Detect which cell encompasses the target text, then output its (x, y) center coordinate. 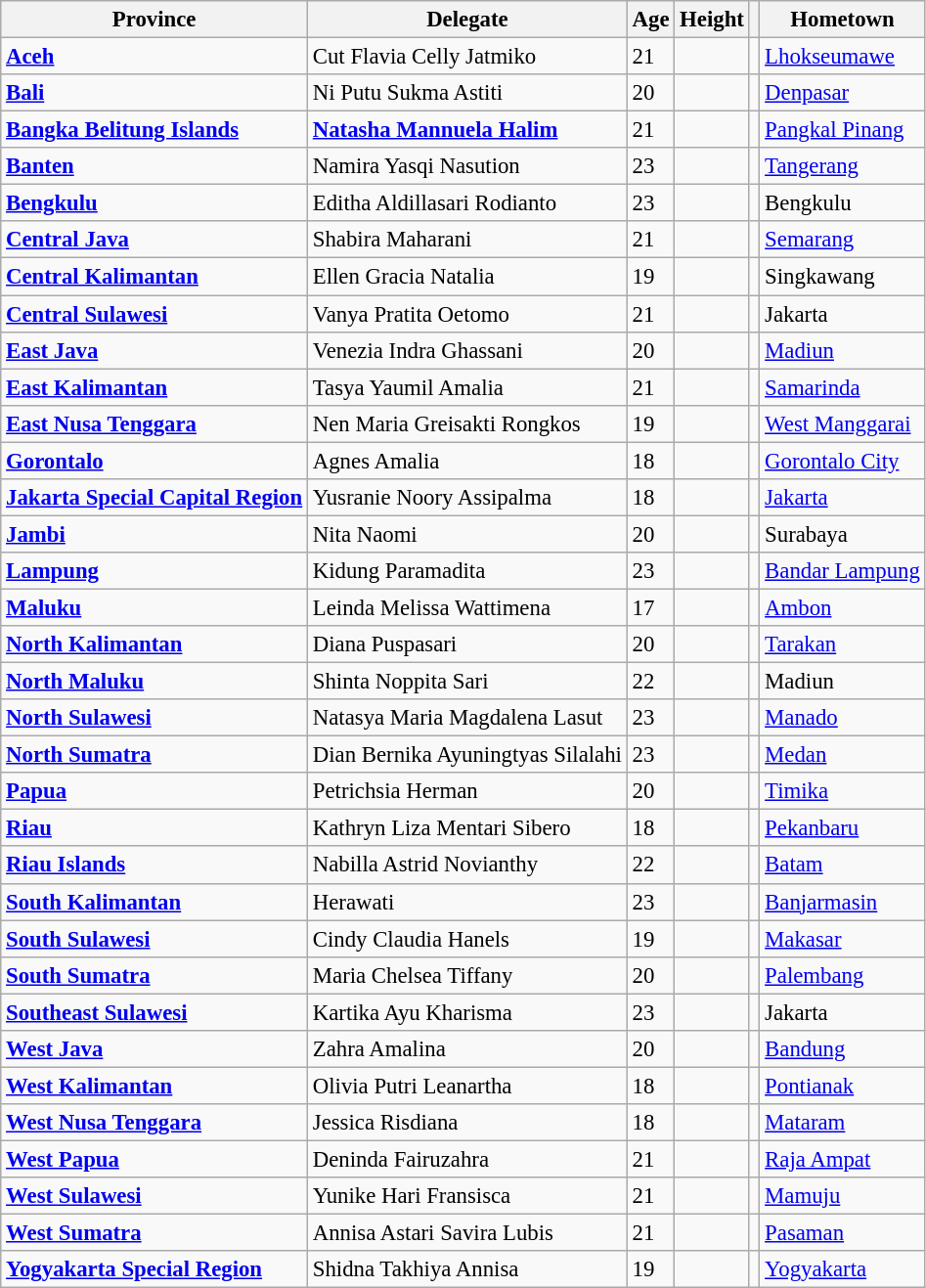
Age (651, 20)
Maria Chelsea Tiffany (467, 975)
Yogyakarta Special Region (154, 1269)
Kartika Ayu Kharisma (467, 1012)
Diana Puspasari (467, 644)
West Nusa Tenggara (154, 1123)
Aceh (154, 57)
West Kalimantan (154, 1086)
Bangka Belitung Islands (154, 130)
Kathryn Liza Mentari Sibero (467, 828)
East Nusa Tenggara (154, 423)
Mamuju (843, 1196)
Nita Naomi (467, 534)
Natasha Mannuela Halim (467, 130)
Herawati (467, 902)
Surabaya (843, 534)
Petrichsia Herman (467, 791)
Nen Maria Greisakti Rongkos (467, 423)
Banten (154, 166)
Leinda Melissa Wattimena (467, 607)
West Java (154, 1049)
Vanya Pratita Oetomo (467, 314)
Shinta Noppita Sari (467, 682)
Pontianak (843, 1086)
East Java (154, 350)
Lhokseumawe (843, 57)
Semarang (843, 240)
Nabilla Astrid Novianthy (467, 866)
Cut Flavia Celly Jatmiko (467, 57)
Gorontalo (154, 461)
West Sulawesi (154, 1196)
Raja Ampat (843, 1159)
Deninda Fairuzahra (467, 1159)
Southeast Sulawesi (154, 1012)
Venezia Indra Ghassani (467, 350)
Mataram (843, 1123)
Delegate (467, 20)
South Kalimantan (154, 902)
Pangkal Pinang (843, 130)
Agnes Amalia (467, 461)
Timika (843, 791)
Bali (154, 93)
Height (712, 20)
Bandar Lampung (843, 571)
Province (154, 20)
Natasya Maria Magdalena Lasut (467, 718)
South Sulawesi (154, 939)
Maluku (154, 607)
Manado (843, 718)
Ni Putu Sukma Astiti (467, 93)
Shabira Maharani (467, 240)
Central Kalimantan (154, 277)
South Sumatra (154, 975)
Kidung Paramadita (467, 571)
Tarakan (843, 644)
Singkawang (843, 277)
Shidna Takhiya Annisa (467, 1269)
Denpasar (843, 93)
Bandung (843, 1049)
West Sumatra (154, 1233)
Riau (154, 828)
Central Java (154, 240)
Jambi (154, 534)
Batam (843, 866)
Lampung (154, 571)
Jessica Risdiana (467, 1123)
Tasya Yaumil Amalia (467, 387)
North Sulawesi (154, 718)
Banjarmasin (843, 902)
Papua (154, 791)
Makasar (843, 939)
Samarinda (843, 387)
Dian Bernika Ayuningtyas Silalahi (467, 755)
North Sumatra (154, 755)
Pekanbaru (843, 828)
North Kalimantan (154, 644)
Medan (843, 755)
Yusranie Noory Assipalma (467, 498)
Annisa Astari Savira Lubis (467, 1233)
Ambon (843, 607)
Jakarta Special Capital Region (154, 498)
West Papua (154, 1159)
Riau Islands (154, 866)
Tangerang (843, 166)
Palembang (843, 975)
Cindy Claudia Hanels (467, 939)
Editha Aldillasari Rodianto (467, 203)
Hometown (843, 20)
East Kalimantan (154, 387)
Yunike Hari Fransisca (467, 1196)
Olivia Putri Leanartha (467, 1086)
Gorontalo City (843, 461)
Ellen Gracia Natalia (467, 277)
Pasaman (843, 1233)
West Manggarai (843, 423)
North Maluku (154, 682)
Yogyakarta (843, 1269)
17 (651, 607)
Namira Yasqi Nasution (467, 166)
Zahra Amalina (467, 1049)
Central Sulawesi (154, 314)
